Locate the cell with the specified text and output its (x, y) center coordinate. 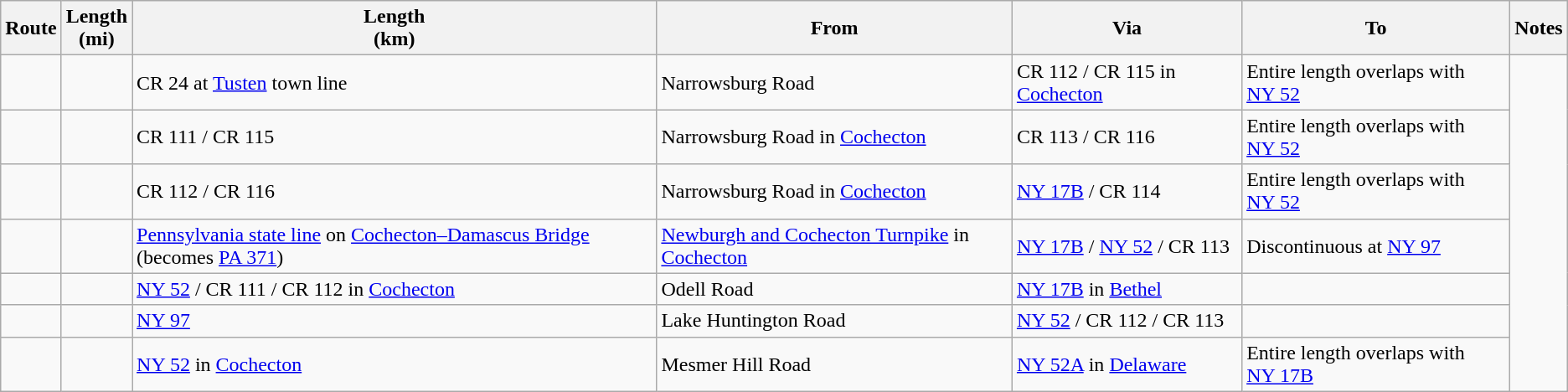
Pennsylvania state line on Cochecton–Damascus Bridge (becomes PA 371) (395, 246)
From (834, 28)
To (1376, 28)
NY 52A in Delaware (1127, 364)
Length(mi) (96, 28)
NY 52 / CR 111 / CR 112 in Cochecton (395, 289)
CR 24 at Tusten town line (395, 82)
CR 112 / CR 115 in Cochecton (1127, 82)
Notes (1539, 28)
CR 112 / CR 116 (395, 191)
Lake Huntington Road (834, 321)
Via (1127, 28)
Mesmer Hill Road (834, 364)
Newburgh and Cochecton Turnpike in Cochecton (834, 246)
Length(km) (395, 28)
NY 17B / CR 114 (1127, 191)
CR 113 / CR 116 (1127, 137)
Narrowsburg Road (834, 82)
NY 17B in Bethel (1127, 289)
NY 52 in Cochecton (395, 364)
NY 52 / CR 112 / CR 113 (1127, 321)
Entire length overlaps with NY 17B (1376, 364)
CR 111 / CR 115 (395, 137)
NY 97 (395, 321)
Odell Road (834, 289)
NY 17B / NY 52 / CR 113 (1127, 246)
Discontinuous at NY 97 (1376, 246)
Route (31, 28)
